Detect which cell encompasses the target text, then output its [x, y] center coordinate. 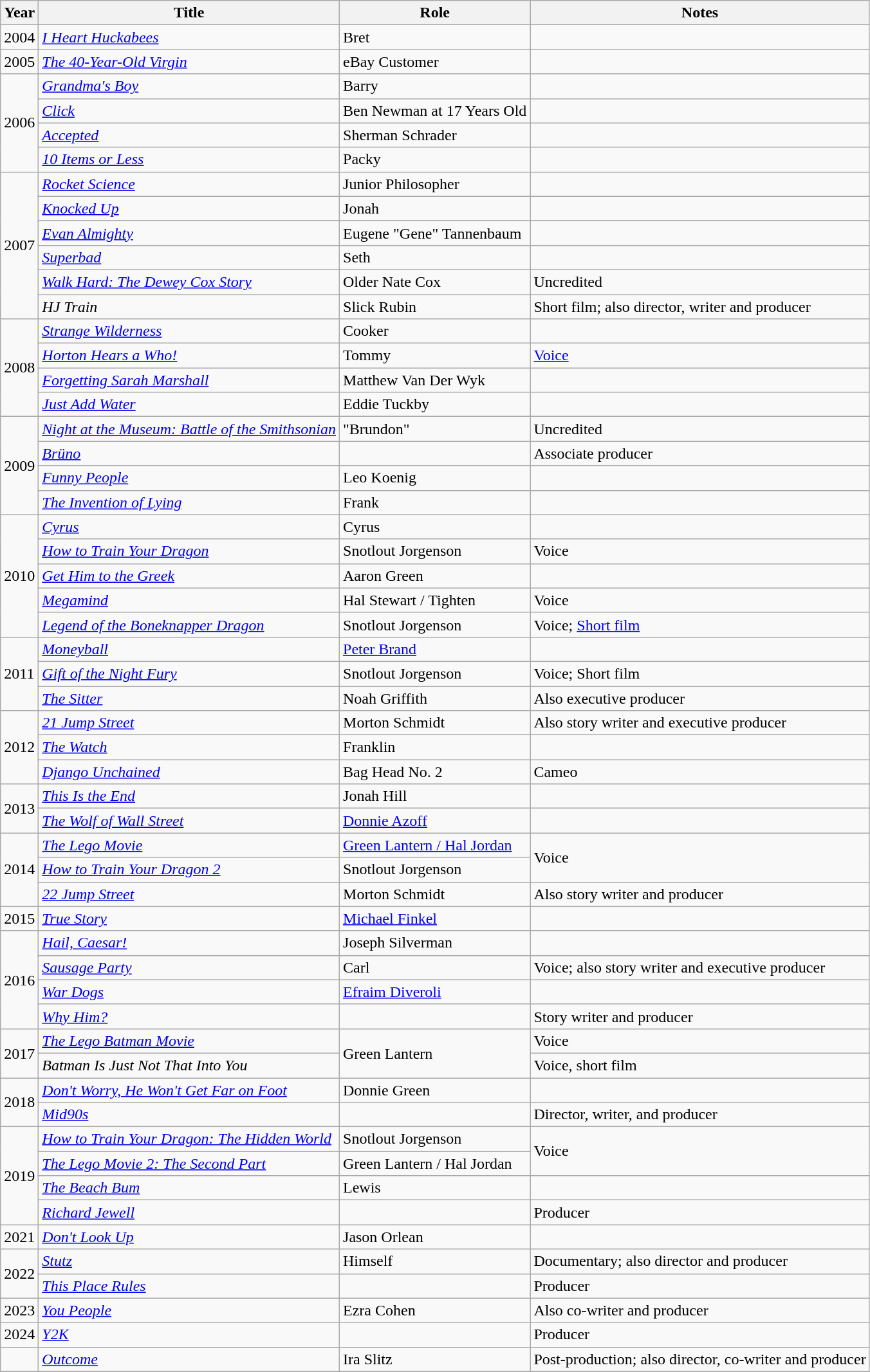
This Place Rules [189, 1286]
Short film; also director, writer and producer [700, 307]
Just Add Water [189, 405]
Documentary; also director and producer [700, 1261]
Franklin [435, 747]
The Wolf of Wall Street [189, 821]
2011 [19, 673]
2022 [19, 1274]
Eugene "Gene" Tannenbaum [435, 233]
Moneyball [189, 649]
The Lego Movie [189, 845]
Year [19, 13]
Y2K [189, 1335]
2016 [19, 980]
Matthew Van Der Wyk [435, 380]
Carl [435, 967]
Seth [435, 257]
Hal Stewart / Tighten [435, 600]
The Watch [189, 747]
How to Train Your Dragon [189, 551]
Jonah Hill [435, 796]
Outcome [189, 1359]
21 Jump Street [189, 723]
2004 [19, 37]
Richard Jewell [189, 1212]
War Dogs [189, 992]
Michael Finkel [435, 919]
Efraim Diveroli [435, 992]
2010 [19, 576]
Title [189, 13]
Megamind [189, 600]
Ben Newman at 17 Years Old [435, 111]
Evan Almighty [189, 233]
Ezra Cohen [435, 1310]
Strange Wilderness [189, 331]
2021 [19, 1237]
Also executive producer [700, 698]
Night at the Museum: Battle of the Smithsonian [189, 429]
Batman Is Just Not That Into You [189, 1065]
2009 [19, 466]
This Is the End [189, 796]
Don't Worry, He Won't Get Far on Foot [189, 1090]
The Invention of Lying [189, 502]
2018 [19, 1102]
Also story writer and executive producer [700, 723]
The Lego Batman Movie [189, 1041]
Don't Look Up [189, 1237]
eBay Customer [435, 62]
Associate producer [700, 453]
Brüno [189, 453]
Jason Orlean [435, 1237]
Voice; also story writer and executive producer [700, 967]
Accepted [189, 135]
Slick Rubin [435, 307]
Knocked Up [189, 208]
Click [189, 111]
Peter Brand [435, 649]
Also story writer and producer [700, 894]
2012 [19, 747]
Hail, Caesar! [189, 943]
Get Him to the Greek [189, 576]
Voice, short film [700, 1065]
10 Items or Less [189, 160]
Legend of the Boneknapper Dragon [189, 625]
22 Jump Street [189, 894]
Donnie Green [435, 1090]
Superbad [189, 257]
Lewis [435, 1188]
2019 [19, 1176]
Green Lantern [435, 1053]
2008 [19, 368]
2013 [19, 809]
2006 [19, 123]
Bret [435, 37]
Aaron Green [435, 576]
2017 [19, 1053]
Funny People [189, 478]
Story writer and producer [700, 1016]
Packy [435, 160]
Rocket Science [189, 184]
2023 [19, 1310]
Leo Koenig [435, 478]
The Beach Bum [189, 1188]
Post-production; also director, co-writer and producer [700, 1359]
Cooker [435, 331]
Himself [435, 1261]
The Sitter [189, 698]
How to Train Your Dragon 2 [189, 870]
Gift of the Night Fury [189, 673]
Frank [435, 502]
True Story [189, 919]
HJ Train [189, 307]
Barry [435, 86]
2024 [19, 1335]
Noah Griffith [435, 698]
I Heart Huckabees [189, 37]
The 40-Year-Old Virgin [189, 62]
Junior Philosopher [435, 184]
Forgetting Sarah Marshall [189, 380]
Eddie Tuckby [435, 405]
2005 [19, 62]
Stutz [189, 1261]
Director, writer, and producer [700, 1115]
Jonah [435, 208]
2007 [19, 245]
Notes [700, 13]
Sherman Schrader [435, 135]
Older Nate Cox [435, 282]
How to Train Your Dragon: The Hidden World [189, 1139]
Why Him? [189, 1016]
Grandma's Boy [189, 86]
Django Unchained [189, 772]
"Brundon" [435, 429]
Bag Head No. 2 [435, 772]
Sausage Party [189, 967]
Tommy [435, 356]
Also co-writer and producer [700, 1310]
2014 [19, 870]
Role [435, 13]
Mid90s [189, 1115]
Cameo [700, 772]
Horton Hears a Who! [189, 356]
Walk Hard: The Dewey Cox Story [189, 282]
The Lego Movie 2: The Second Part [189, 1164]
2015 [19, 919]
Joseph Silverman [435, 943]
You People [189, 1310]
Donnie Azoff [435, 821]
Ira Slitz [435, 1359]
